For the text-containing cell, return its midpoint in (X, Y) coordinate format. 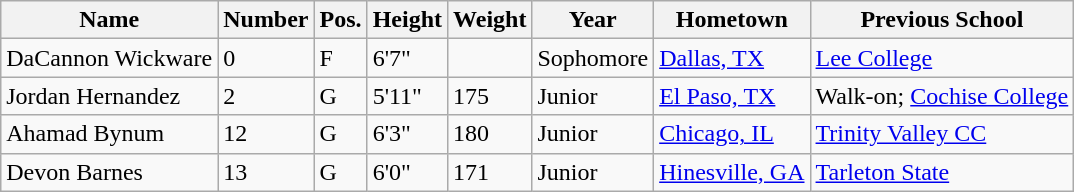
6'7" (407, 58)
13 (266, 172)
F (340, 58)
DaCannon Wickware (110, 58)
Walk-on; Cochise College (942, 96)
Chicago, IL (732, 134)
Weight (490, 20)
Lee College (942, 58)
Hinesville, GA (732, 172)
El Paso, TX (732, 96)
171 (490, 172)
Pos. (340, 20)
Year (593, 20)
Dallas, TX (732, 58)
Sophomore (593, 58)
Height (407, 20)
Tarleton State (942, 172)
Ahamad Bynum (110, 134)
2 (266, 96)
12 (266, 134)
175 (490, 96)
6'3" (407, 134)
Number (266, 20)
180 (490, 134)
Trinity Valley CC (942, 134)
Hometown (732, 20)
Jordan Hernandez (110, 96)
5'11" (407, 96)
0 (266, 58)
Devon Barnes (110, 172)
Name (110, 20)
6'0" (407, 172)
Previous School (942, 20)
